Return the (X, Y) coordinate for the center point of the cell that contains the specified text.  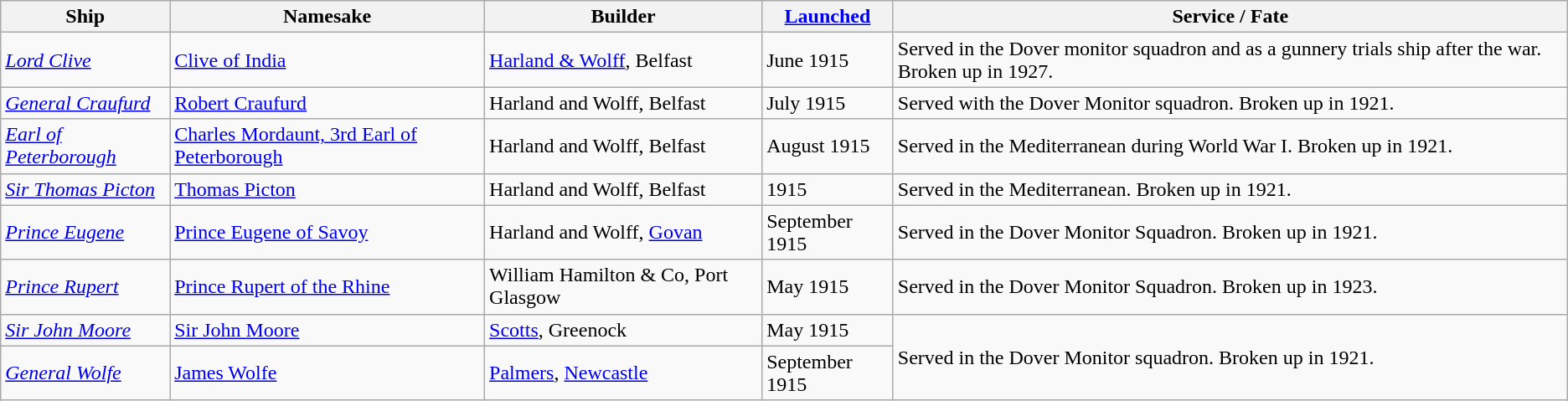
Prince Rupert of the Rhine (328, 286)
Service / Fate (1230, 17)
Prince Eugene of Savoy (328, 233)
General Craufurd (85, 103)
Namesake (328, 17)
Harland & Wolff, Belfast (623, 60)
Launched (828, 17)
James Wolfe (328, 373)
Prince Eugene (85, 233)
General Wolfe (85, 373)
Served in the Mediterranean. Broken up in 1921. (1230, 189)
Robert Craufurd (328, 103)
Harland and Wolff, Govan (623, 233)
Clive of India (328, 60)
Prince Rupert (85, 286)
August 1915 (828, 146)
Ship (85, 17)
Served in the Dover Monitor Squadron. Broken up in 1921. (1230, 233)
Earl of Peterborough (85, 146)
Served in the Dover Monitor squadron. Broken up in 1921. (1230, 357)
1915 (828, 189)
Lord Clive (85, 60)
Builder (623, 17)
Scotts, Greenock (623, 330)
Thomas Picton (328, 189)
Served in the Mediterranean during World War I. Broken up in 1921. (1230, 146)
Palmers, Newcastle (623, 373)
William Hamilton & Co, Port Glasgow (623, 286)
Sir Thomas Picton (85, 189)
July 1915 (828, 103)
Served in the Dover Monitor Squadron. Broken up in 1923. (1230, 286)
June 1915 (828, 60)
Served with the Dover Monitor squadron. Broken up in 1921. (1230, 103)
Charles Mordaunt, 3rd Earl of Peterborough (328, 146)
Served in the Dover monitor squadron and as a gunnery trials ship after the war. Broken up in 1927. (1230, 60)
